Provide the (X, Y) coordinate of the cell's center where the given text is located.  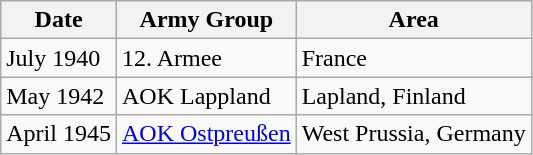
AOK Lappland (206, 96)
AOK Ostpreußen (206, 134)
Army Group (206, 20)
France (414, 58)
Lapland, Finland (414, 96)
West Prussia, Germany (414, 134)
12. Armee (206, 58)
May 1942 (59, 96)
April 1945 (59, 134)
Area (414, 20)
July 1940 (59, 58)
Date (59, 20)
